Return the [X, Y] coordinate for the center point of the cell that contains the specified text.  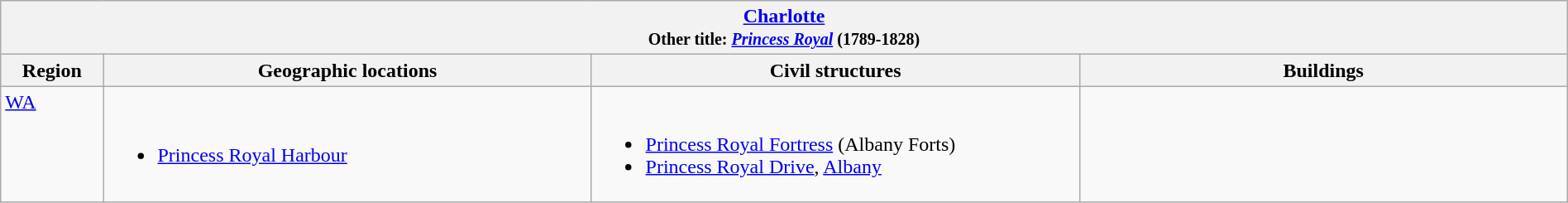
Princess Royal Fortress (Albany Forts)Princess Royal Drive, Albany [835, 144]
Geographic locations [347, 70]
Buildings [1323, 70]
Princess Royal Harbour [347, 144]
Civil structures [835, 70]
Region [52, 70]
CharlotteOther title: Princess Royal (1789-1828) [784, 28]
WA [52, 144]
